Pinpoint the cell where the given text exists, returning its (X, Y) midpoint coordinate. 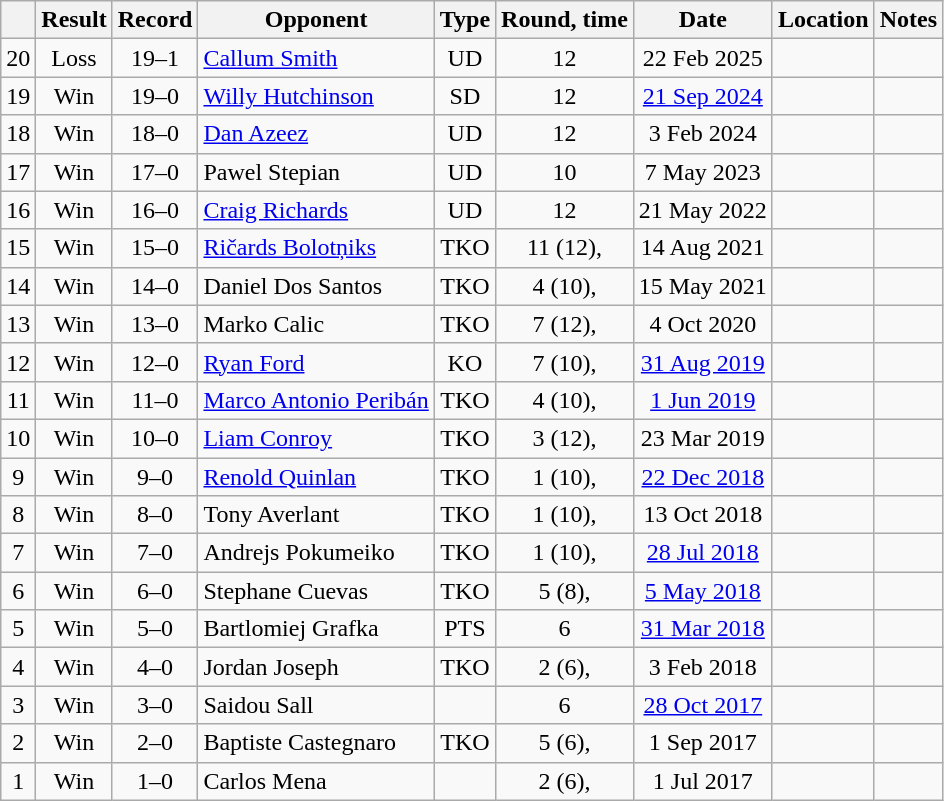
Loss (74, 58)
4 (18, 667)
31 Mar 2018 (702, 629)
1 (18, 781)
5 (8), (565, 591)
7 (12), (565, 324)
Ryan Ford (316, 362)
Marco Antonio Peribán (316, 400)
PTS (464, 629)
Saidou Sall (316, 705)
8 (18, 515)
Dan Azeez (316, 134)
13–0 (155, 324)
9–0 (155, 477)
8–0 (155, 515)
14–0 (155, 286)
1–0 (155, 781)
3 Feb 2018 (702, 667)
Notes (908, 20)
21 May 2022 (702, 210)
20 (18, 58)
Type (464, 20)
Tony Averlant (316, 515)
Jordan Joseph (316, 667)
22 Dec 2018 (702, 477)
16 (18, 210)
14 Aug 2021 (702, 248)
Renold Quinlan (316, 477)
Daniel Dos Santos (316, 286)
15 (18, 248)
11–0 (155, 400)
4–0 (155, 667)
18 (18, 134)
Willy Hutchinson (316, 96)
7 (18, 553)
3 (18, 705)
13 Oct 2018 (702, 515)
15–0 (155, 248)
Andrejs Pokumeiko (316, 553)
11 (12), (565, 248)
18–0 (155, 134)
Stephane Cuevas (316, 591)
Baptiste Castegnaro (316, 743)
16–0 (155, 210)
19 (18, 96)
14 (18, 286)
22 Feb 2025 (702, 58)
Pawel Stepian (316, 172)
10–0 (155, 438)
21 Sep 2024 (702, 96)
17 (18, 172)
Location (823, 20)
13 (18, 324)
Callum Smith (316, 58)
1 Jun 2019 (702, 400)
KO (464, 362)
31 Aug 2019 (702, 362)
Result (74, 20)
1 Jul 2017 (702, 781)
Carlos Mena (316, 781)
7 May 2023 (702, 172)
19–1 (155, 58)
Liam Conroy (316, 438)
3–0 (155, 705)
Round, time (565, 20)
5 (18, 629)
Craig Richards (316, 210)
12–0 (155, 362)
23 Mar 2019 (702, 438)
Marko Calic (316, 324)
6–0 (155, 591)
15 May 2021 (702, 286)
Ričards Bolotņiks (316, 248)
3 Feb 2024 (702, 134)
Date (702, 20)
Opponent (316, 20)
7–0 (155, 553)
11 (18, 400)
19–0 (155, 96)
SD (464, 96)
Record (155, 20)
5 May 2018 (702, 591)
28 Oct 2017 (702, 705)
9 (18, 477)
4 Oct 2020 (702, 324)
2–0 (155, 743)
17–0 (155, 172)
Bartlomiej Grafka (316, 629)
28 Jul 2018 (702, 553)
1 Sep 2017 (702, 743)
5–0 (155, 629)
2 (18, 743)
3 (12), (565, 438)
7 (10), (565, 362)
5 (6), (565, 743)
